Capture the cell that displays the provided text and extract its [x, y] central coordinate. 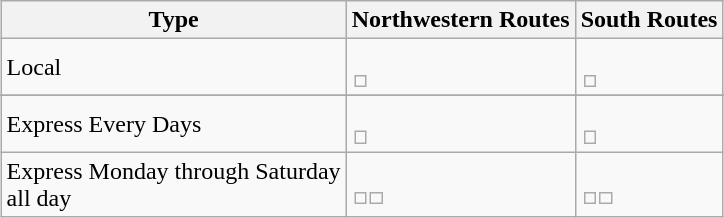
Express Every Days [174, 124]
Northwestern Routes [460, 20]
Local [174, 68]
Type [174, 20]
South Routes [649, 20]
Express Monday through Saturdayall day [174, 184]
